Pinpoint the cell where the given text exists, returning its [x, y] midpoint coordinate. 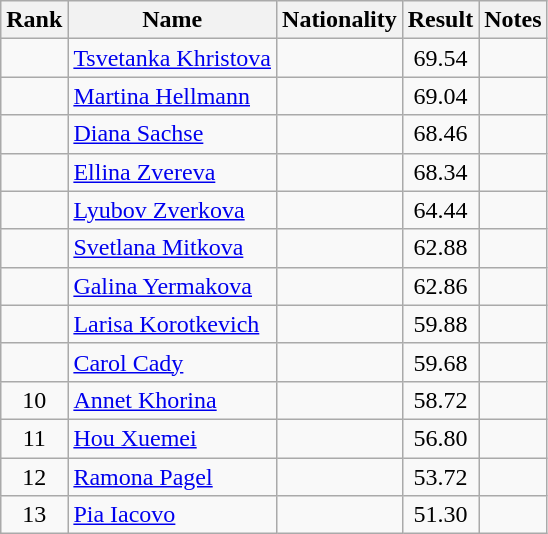
69.54 [440, 58]
Diana Sachse [172, 134]
62.86 [440, 286]
Result [440, 20]
64.44 [440, 210]
10 [34, 400]
Annet Khorina [172, 400]
Tsvetanka Khristova [172, 58]
62.88 [440, 248]
69.04 [440, 96]
11 [34, 438]
Svetlana Mitkova [172, 248]
59.68 [440, 362]
68.34 [440, 172]
Name [172, 20]
Galina Yermakova [172, 286]
Rank [34, 20]
Martina Hellmann [172, 96]
Ellina Zvereva [172, 172]
51.30 [440, 515]
68.46 [440, 134]
Larisa Korotkevich [172, 324]
53.72 [440, 477]
13 [34, 515]
Ramona Pagel [172, 477]
59.88 [440, 324]
12 [34, 477]
Nationality [340, 20]
Notes [513, 20]
Pia Iacovo [172, 515]
Lyubov Zverkova [172, 210]
56.80 [440, 438]
58.72 [440, 400]
Carol Cady [172, 362]
Hou Xuemei [172, 438]
